Extract the [x, y] coordinate from the center of the cell holding the provided text.  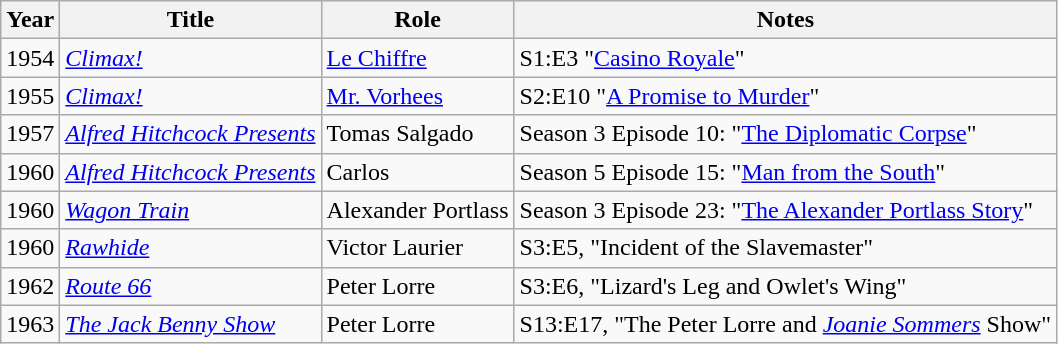
Season 3 Episode 23: "The Alexander Portlass Story" [786, 210]
Year [30, 20]
Carlos [418, 172]
Victor Laurier [418, 248]
1957 [30, 134]
Alexander Portlass [418, 210]
S1:E3 "Casino Royale" [786, 58]
1955 [30, 96]
Role [418, 20]
Season 3 Episode 10: "The Diplomatic Corpse" [786, 134]
Tomas Salgado [418, 134]
The Jack Benny Show [190, 324]
1954 [30, 58]
Route 66 [190, 286]
S13:E17, "The Peter Lorre and Joanie Sommers Show" [786, 324]
S2:E10 "A Promise to Murder" [786, 96]
Wagon Train [190, 210]
S3:E6, "Lizard's Leg and Owlet's Wing" [786, 286]
Mr. Vorhees [418, 96]
Rawhide [190, 248]
Le Chiffre [418, 58]
Season 5 Episode 15: "Man from the South" [786, 172]
Title [190, 20]
1963 [30, 324]
Notes [786, 20]
1962 [30, 286]
S3:E5, "Incident of the Slavemaster" [786, 248]
